Output the [x, y] coordinate of the center of the cell containing the given text.  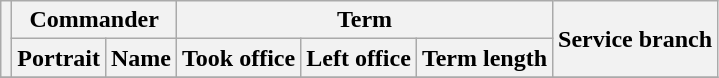
Took office [239, 58]
Term [365, 20]
Portrait [59, 58]
Service branch [636, 39]
Commander [94, 20]
Name [140, 58]
Term length [484, 58]
Left office [359, 58]
